Pinpoint the cell where the given text exists, returning its (X, Y) midpoint coordinate. 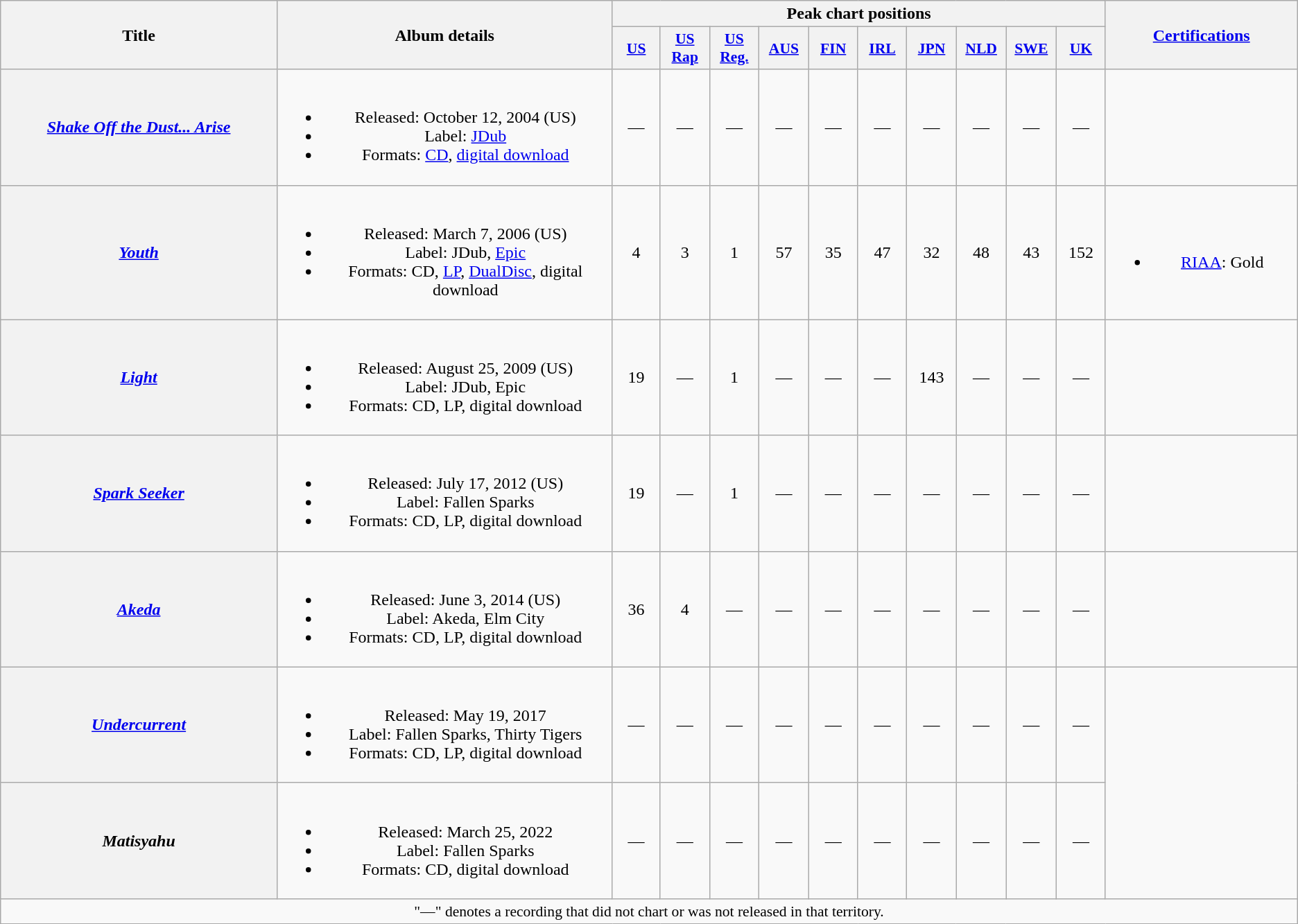
Shake Off the Dust... Arise (139, 128)
Title (139, 35)
Akeda (139, 609)
"—" denotes a recording that did not chart or was not released in that territory. (649, 911)
47 (882, 252)
RIAA: Gold (1201, 252)
Certifications (1201, 35)
43 (1031, 252)
US (637, 49)
152 (1082, 252)
UK (1082, 49)
32 (932, 252)
USRap (685, 49)
USReg. (734, 49)
AUS (784, 49)
57 (784, 252)
Spark Seeker (139, 494)
NLD (981, 49)
143 (932, 377)
Released: October 12, 2004 (US)Label: JDubFormats: CD, digital download (444, 128)
Album details (444, 35)
Youth (139, 252)
Released: May 19, 2017Label: Fallen Sparks, Thirty TigersFormats: CD, LP, digital download (444, 725)
FIN (833, 49)
IRL (882, 49)
3 (685, 252)
35 (833, 252)
SWE (1031, 49)
Released: July 17, 2012 (US)Label: Fallen SparksFormats: CD, LP, digital download (444, 494)
Released: March 25, 2022Label: Fallen SparksFormats: CD, digital download (444, 840)
Released: March 7, 2006 (US)Label: JDub, EpicFormats: CD, LP, DualDisc, digital download (444, 252)
Released: August 25, 2009 (US)Label: JDub, EpicFormats: CD, LP, digital download (444, 377)
JPN (932, 49)
Light (139, 377)
Matisyahu (139, 840)
Peak chart positions (858, 14)
Undercurrent (139, 725)
48 (981, 252)
Released: June 3, 2014 (US)Label: Akeda, Elm CityFormats: CD, LP, digital download (444, 609)
36 (637, 609)
